For the text-containing cell, return its midpoint in (X, Y) coordinate format. 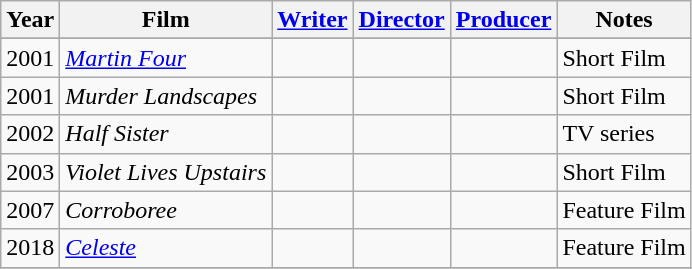
Celeste (166, 248)
Martin Four (166, 58)
Writer (312, 20)
2018 (30, 248)
Producer (504, 20)
Film (166, 20)
2007 (30, 210)
Year (30, 20)
TV series (624, 134)
Violet Lives Upstairs (166, 172)
Corroboree (166, 210)
Murder Landscapes (166, 96)
Notes (624, 20)
Director (402, 20)
Half Sister (166, 134)
2003 (30, 172)
2002 (30, 134)
